Pinpoint the cell where the given text exists, returning its [X, Y] midpoint coordinate. 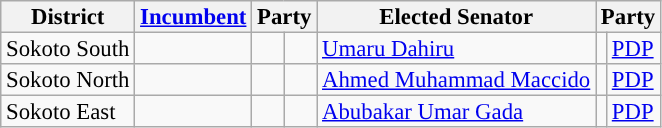
Incumbent [194, 17]
Abubakar Umar Gada [456, 112]
Sokoto North [68, 80]
Ahmed Muhammad Maccido [456, 80]
District [68, 17]
Sokoto South [68, 49]
Elected Senator [456, 17]
Sokoto East [68, 112]
Umaru Dahiru [456, 49]
